Find where the given text appears and provide that cell's center as [X, Y] coordinate. 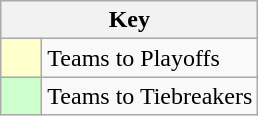
Teams to Tiebreakers [150, 96]
Key [130, 20]
Teams to Playoffs [150, 58]
